Identify which cell holds the provided text, then report its [x, y] central coordinate. 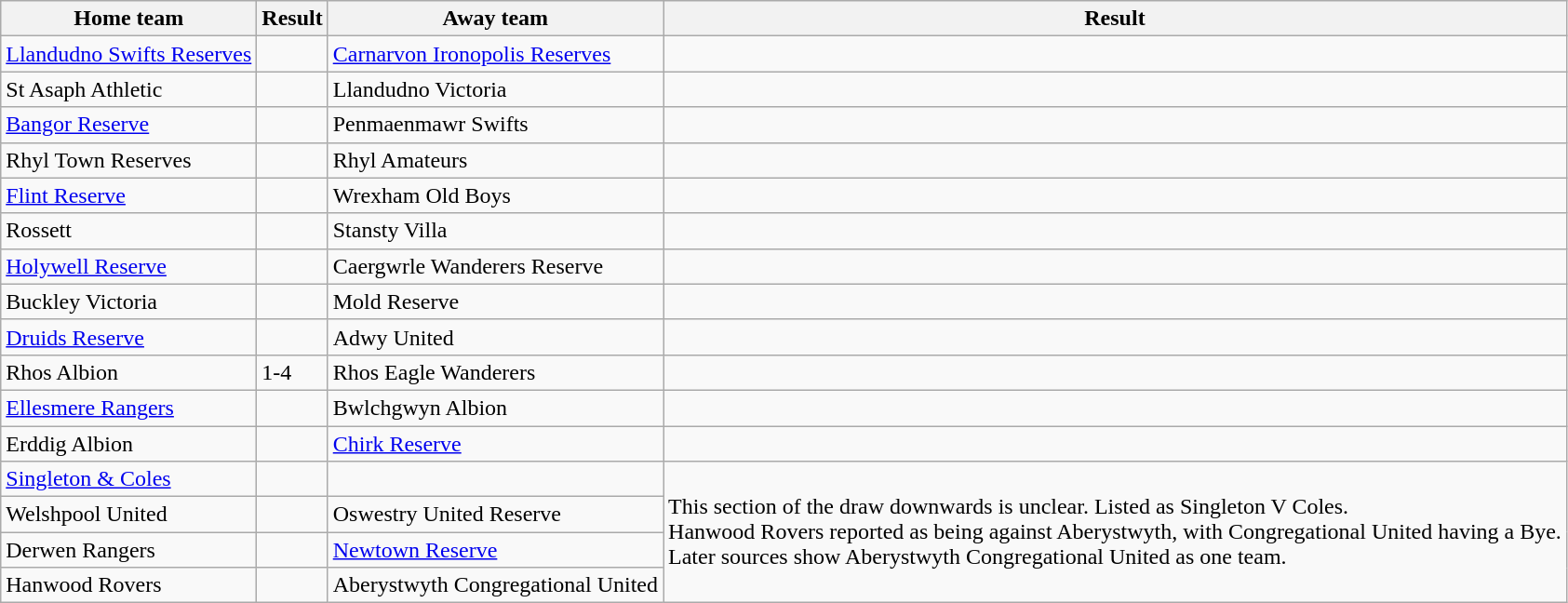
Druids Reserve [128, 337]
Adwy United [495, 337]
Carnarvon Ironopolis Reserves [495, 54]
Aberystwyth Congregational United [495, 585]
St Asaph Athletic [128, 89]
Rhos Eagle Wanderers [495, 372]
Home team [128, 19]
Rossett [128, 231]
Hanwood Rovers [128, 585]
Holywell Reserve [128, 266]
Welshpool United [128, 515]
Llandudno Swifts Reserves [128, 54]
Rhos Albion [128, 372]
Stansty Villa [495, 231]
Llandudno Victoria [495, 89]
Newtown Reserve [495, 550]
Oswestry United Reserve [495, 515]
Bangor Reserve [128, 125]
Wrexham Old Boys [495, 195]
Buckley Victoria [128, 301]
Derwen Rangers [128, 550]
Away team [495, 19]
Ellesmere Rangers [128, 408]
Singleton & Coles [128, 479]
Rhyl Amateurs [495, 160]
Caergwrle Wanderers Reserve [495, 266]
1-4 [292, 372]
Erddig Albion [128, 444]
Penmaenmawr Swifts [495, 125]
Chirk Reserve [495, 444]
Rhyl Town Reserves [128, 160]
Mold Reserve [495, 301]
Bwlchgwyn Albion [495, 408]
Flint Reserve [128, 195]
